Determine the [X, Y] coordinate at the center of the cell enclosing the given text.  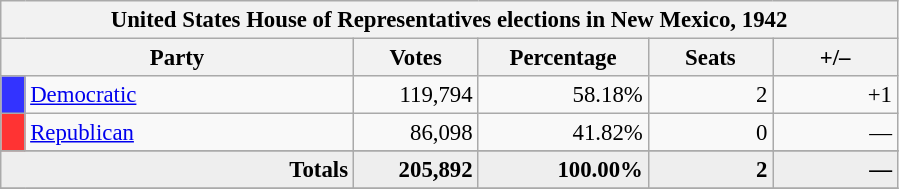
+/– [836, 58]
Republican [189, 133]
Democratic [189, 95]
Seats [710, 58]
0 [710, 133]
Votes [416, 58]
41.82% [563, 133]
Party [178, 58]
+1 [836, 95]
86,098 [416, 133]
Totals [178, 170]
58.18% [563, 95]
United States House of Representatives elections in New Mexico, 1942 [450, 20]
Percentage [563, 58]
119,794 [416, 95]
205,892 [416, 170]
100.00% [563, 170]
